Scan for the cell matching the given text and deliver its (x, y) coordinate at center. 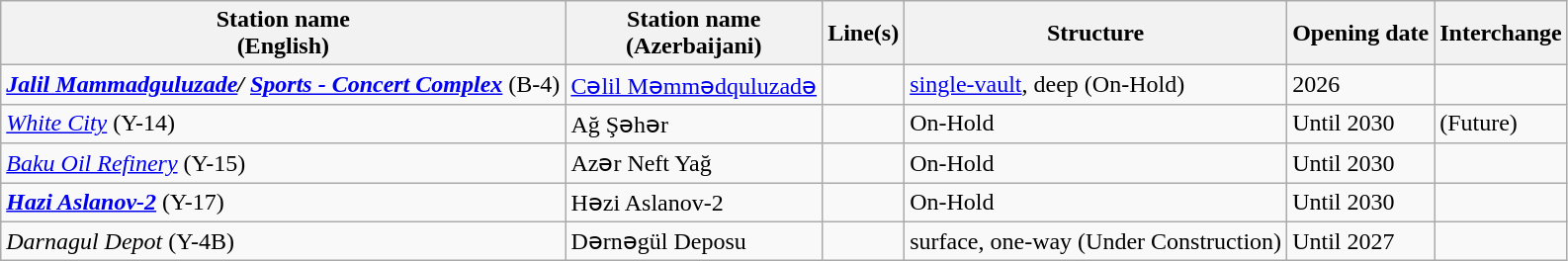
2026 (1360, 85)
Structure (1095, 34)
Jalil Mammadguluzade/ Sports - Concert Complex (B-4) (283, 85)
Ağ Şəhər (694, 124)
surface, one-way (Under Construction) (1095, 241)
Dərnəgül Deposu (694, 241)
Station name(English) (283, 34)
White City (Y-14) (283, 124)
Station name(Azerbaijani) (694, 34)
Until 2027 (1360, 241)
Interchange (1501, 34)
single-vault, deep (On-Hold) (1095, 85)
Baku Oil Refinery (Y-15) (283, 163)
Opening date (1360, 34)
Darnagul Depot (Y-4B) (283, 241)
Azər Neft Yağ (694, 163)
(Future) (1501, 124)
Cəlil Məmmədquluzadə (694, 85)
Həzi Aslanov-2 (694, 202)
Line(s) (864, 34)
Hazi Aslanov-2 (Y-17) (283, 202)
